Detect which cell encompasses the target text, then output its [X, Y] center coordinate. 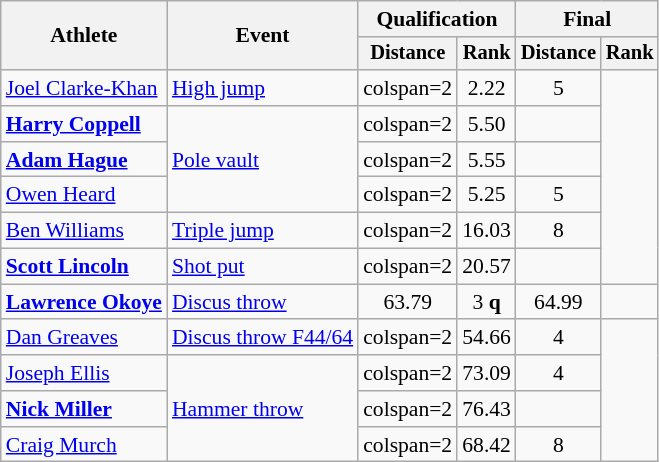
Discus throw [262, 302]
Harry Coppell [84, 124]
Discus throw F44/64 [262, 338]
Dan Greaves [84, 338]
Scott Lincoln [84, 267]
Athlete [84, 36]
Lawrence Okoye [84, 302]
High jump [262, 88]
20.57 [486, 267]
54.66 [486, 338]
16.03 [486, 231]
Joseph Ellis [84, 373]
73.09 [486, 373]
8 [558, 231]
Final [587, 19]
63.79 [408, 302]
Joel Clarke-Khan [84, 88]
Adam Hague [84, 160]
Shot put [262, 267]
Hammer throw [262, 408]
Triple jump [262, 231]
Nick Miller [84, 409]
Event [262, 36]
Pole vault [262, 160]
5.55 [486, 160]
5.50 [486, 124]
5.25 [486, 195]
2.22 [486, 88]
Ben Williams [84, 231]
3 q [486, 302]
Qualification [437, 19]
Owen Heard [84, 195]
76.43 [486, 409]
64.99 [558, 302]
